Capture the cell that displays the provided text and extract its (x, y) central coordinate. 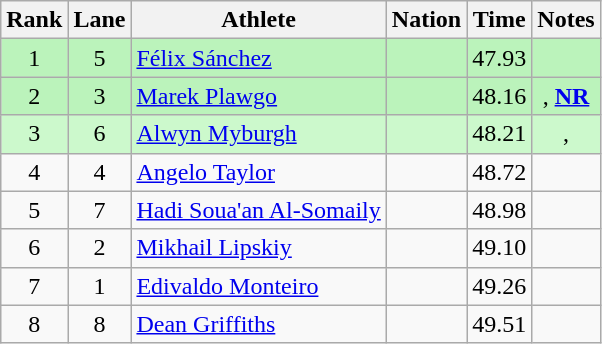
49.10 (500, 248)
48.98 (500, 210)
Nation (426, 20)
Notes (566, 20)
, NR (566, 96)
Alwyn Myburgh (258, 134)
49.26 (500, 286)
Rank (34, 20)
Dean Griffiths (258, 324)
Angelo Taylor (258, 172)
Marek Plawgo (258, 96)
Hadi Soua'an Al-Somaily (258, 210)
, (566, 134)
47.93 (500, 58)
Time (500, 20)
Lane (100, 20)
48.16 (500, 96)
48.72 (500, 172)
Athlete (258, 20)
Félix Sánchez (258, 58)
48.21 (500, 134)
Edivaldo Monteiro (258, 286)
49.51 (500, 324)
Mikhail Lipskiy (258, 248)
